Search for the cell housing the specified text and yield its [X, Y] center coordinate. 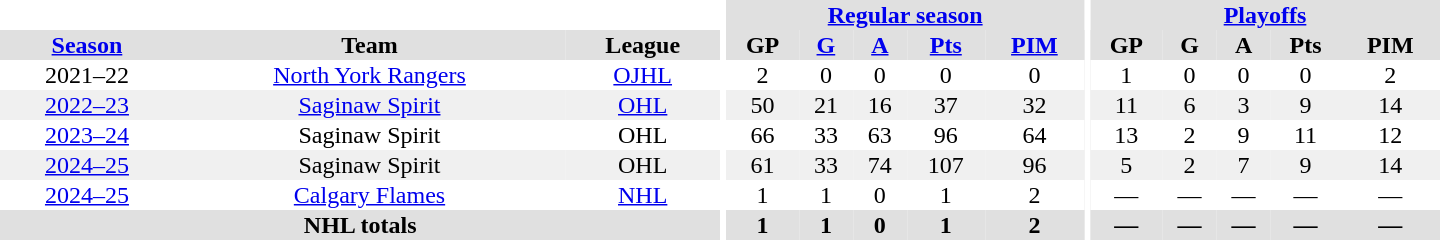
OJHL [642, 75]
12 [1390, 135]
107 [946, 165]
2023–24 [87, 135]
66 [762, 135]
Playoffs [1265, 15]
64 [1034, 135]
League [642, 45]
NHL [642, 195]
5 [1126, 165]
32 [1034, 105]
61 [762, 165]
Team [370, 45]
13 [1126, 135]
16 [880, 105]
North York Rangers [370, 75]
63 [880, 135]
2022–23 [87, 105]
21 [826, 105]
7 [1244, 165]
6 [1190, 105]
37 [946, 105]
Season [87, 45]
Calgary Flames [370, 195]
NHL totals [360, 225]
2021–22 [87, 75]
3 [1244, 105]
Regular season [905, 15]
74 [880, 165]
50 [762, 105]
